Return the [X, Y] coordinate for the center point of the cell that contains the specified text.  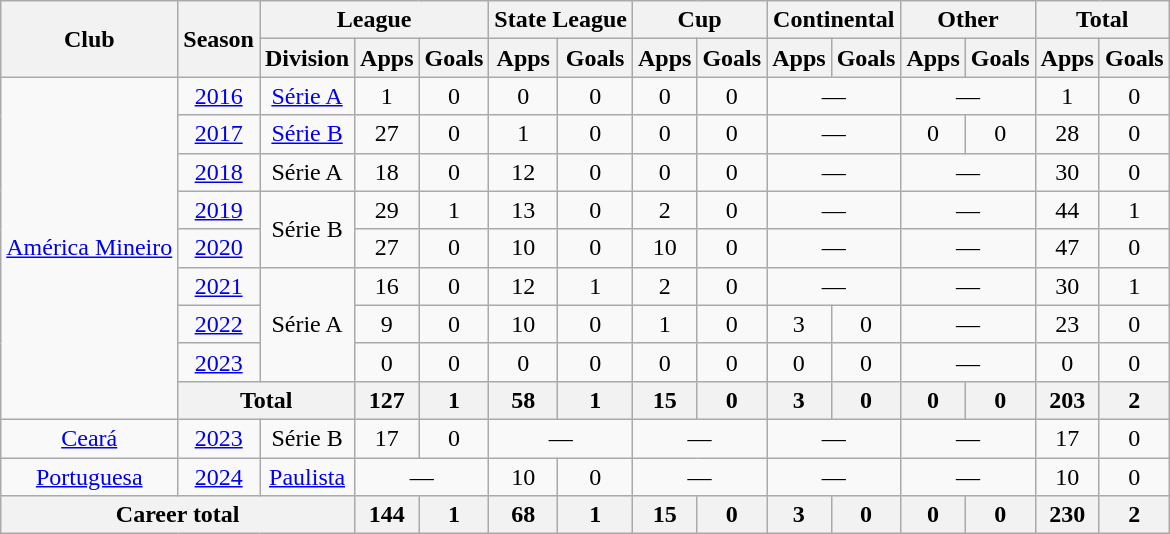
2024 [219, 477]
Cup [699, 20]
Portuguesa [90, 477]
230 [1067, 515]
28 [1067, 134]
18 [387, 172]
13 [524, 210]
47 [1067, 248]
2020 [219, 248]
América Mineiro [90, 248]
Career total [178, 515]
Ceará [90, 438]
58 [524, 400]
State League [561, 20]
Other [968, 20]
44 [1067, 210]
29 [387, 210]
2017 [219, 134]
Season [219, 39]
144 [387, 515]
9 [387, 324]
2021 [219, 286]
Division [308, 58]
16 [387, 286]
68 [524, 515]
Continental [834, 20]
23 [1067, 324]
203 [1067, 400]
League [374, 20]
2022 [219, 324]
Paulista [308, 477]
127 [387, 400]
2016 [219, 96]
2019 [219, 210]
2018 [219, 172]
Club [90, 39]
